Identify which cell holds the provided text, then report its [X, Y] central coordinate. 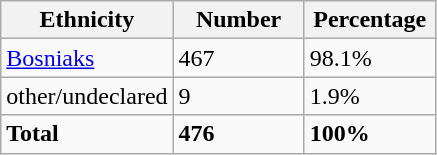
100% [370, 134]
1.9% [370, 96]
9 [238, 96]
Bosniaks [87, 58]
476 [238, 134]
467 [238, 58]
Total [87, 134]
Number [238, 20]
98.1% [370, 58]
other/undeclared [87, 96]
Ethnicity [87, 20]
Percentage [370, 20]
